Locate the cell with the specified text and output its [x, y] center coordinate. 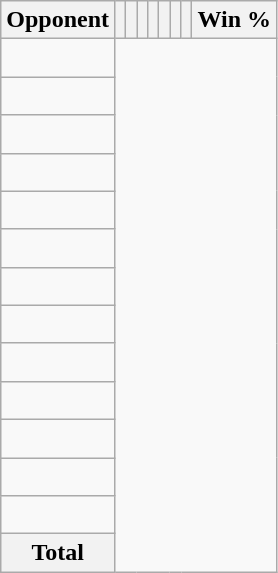
Total [58, 553]
Win % [234, 20]
Opponent [58, 20]
